Output the [X, Y] coordinate of the center of the cell containing the given text.  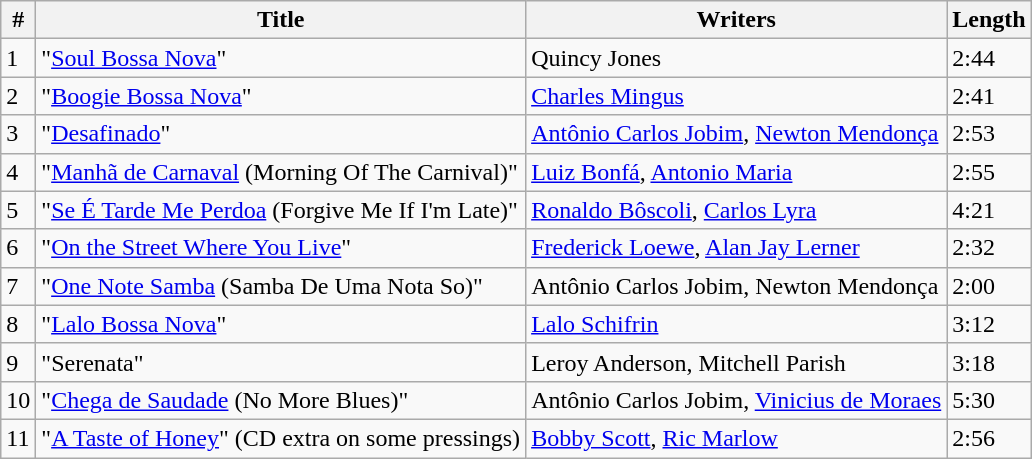
"Chega de Saudade (No More Blues)" [281, 400]
Antônio Carlos Jobim, Vinicius de Moraes [736, 400]
7 [18, 286]
"Manhã de Carnaval (Morning Of The Carnival)" [281, 172]
8 [18, 324]
2 [18, 96]
3:18 [989, 362]
4:21 [989, 210]
10 [18, 400]
"Serenata" [281, 362]
Luiz Bonfá, Antonio Maria [736, 172]
Title [281, 20]
Leroy Anderson, Mitchell Parish [736, 362]
Quincy Jones [736, 58]
6 [18, 248]
"A Taste of Honey" (CD extra on some pressings) [281, 438]
4 [18, 172]
2:00 [989, 286]
# [18, 20]
2:41 [989, 96]
Writers [736, 20]
2:53 [989, 134]
"One Note Samba (Samba De Uma Nota So)" [281, 286]
Lalo Schifrin [736, 324]
Ronaldo Bôscoli, Carlos Lyra [736, 210]
"Boogie Bossa Nova" [281, 96]
3 [18, 134]
"Desafinado" [281, 134]
"Se É Tarde Me Perdoa (Forgive Me If I'm Late)" [281, 210]
2:55 [989, 172]
5:30 [989, 400]
"Soul Bossa Nova" [281, 58]
"On the Street Where You Live" [281, 248]
2:32 [989, 248]
Bobby Scott, Ric Marlow [736, 438]
2:44 [989, 58]
5 [18, 210]
"Lalo Bossa Nova" [281, 324]
1 [18, 58]
2:56 [989, 438]
9 [18, 362]
Charles Mingus [736, 96]
3:12 [989, 324]
11 [18, 438]
Length [989, 20]
Frederick Loewe, Alan Jay Lerner [736, 248]
